Find where the given text appears and provide that cell's center as (X, Y) coordinate. 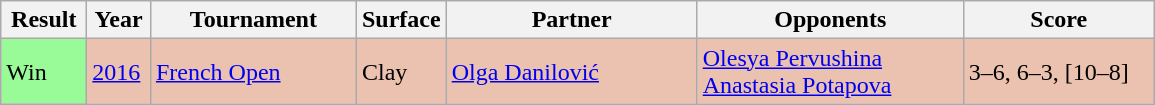
Partner (572, 20)
3–6, 6–3, [10–8] (1058, 72)
2016 (119, 72)
Win (44, 72)
Year (119, 20)
Surface (401, 20)
Opponents (830, 20)
Score (1058, 20)
French Open (253, 72)
Result (44, 20)
Olesya Pervushina Anastasia Potapova (830, 72)
Olga Danilović (572, 72)
Clay (401, 72)
Tournament (253, 20)
